Detect which cell encompasses the target text, then output its [X, Y] center coordinate. 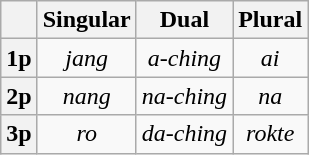
Dual [184, 20]
2p [19, 96]
na [270, 96]
1p [19, 58]
a-ching [184, 58]
jang [86, 58]
ai [270, 58]
rokte [270, 134]
na-ching [184, 96]
Singular [86, 20]
3p [19, 134]
nang [86, 96]
ro [86, 134]
Plural [270, 20]
da-ching [184, 134]
